Pinpoint the cell where the given text exists, returning its [x, y] midpoint coordinate. 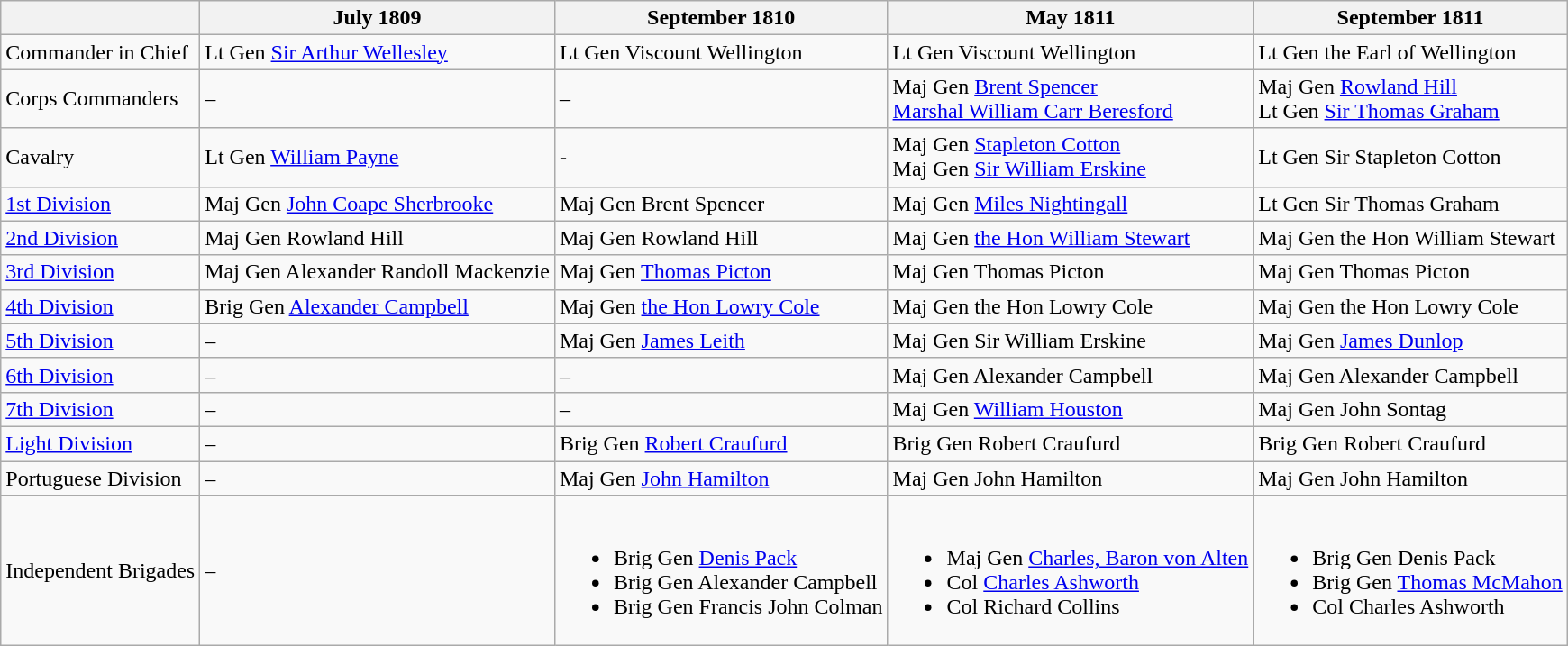
Maj Gen Sir William Erskine [1071, 341]
May 1811 [1071, 18]
Lt Gen Sir Arthur Wellesley [378, 52]
4th Division [101, 306]
Maj Gen Rowland HillLt Gen Sir Thomas Graham [1411, 99]
7th Division [101, 409]
Corps Commanders [101, 99]
Independent Brigades [101, 571]
Portuguese Division [101, 478]
Maj Gen Miles Nightingall [1071, 204]
Lt Gen Sir Stapleton Cotton [1411, 157]
Lt Gen Sir Thomas Graham [1411, 204]
Lt Gen William Payne [378, 157]
Maj Gen James Dunlop [1411, 341]
Brig Gen Denis PackBrig Gen Alexander CampbellBrig Gen Francis John Colman [721, 571]
Brig Gen Alexander Campbell [378, 306]
Maj Gen Stapleton CottonMaj Gen Sir William Erskine [1071, 157]
Maj Gen James Leith [721, 341]
Maj Gen Brent SpencerMarshal William Carr Beresford [1071, 99]
Cavalry [101, 157]
Maj Gen Alexander Randoll Mackenzie [378, 272]
6th Division [101, 375]
Brig Gen Denis PackBrig Gen Thomas McMahonCol Charles Ashworth [1411, 571]
5th Division [101, 341]
Lt Gen the Earl of Wellington [1411, 52]
Light Division [101, 443]
1st Division [101, 204]
Maj Gen William Houston [1071, 409]
- [721, 157]
Maj Gen John Coape Sherbrooke [378, 204]
3rd Division [101, 272]
Commander in Chief [101, 52]
2nd Division [101, 238]
Maj Gen Charles, Baron von AltenCol Charles AshworthCol Richard Collins [1071, 571]
Maj Gen John Sontag [1411, 409]
September 1810 [721, 18]
July 1809 [378, 18]
September 1811 [1411, 18]
Maj Gen Brent Spencer [721, 204]
